Scan for the cell matching the given text and deliver its (X, Y) coordinate at center. 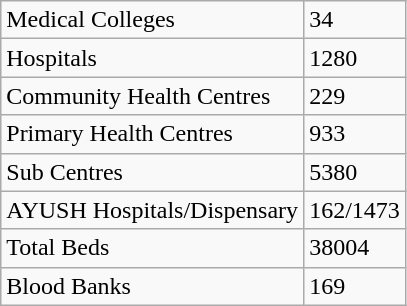
34 (355, 20)
Primary Health Centres (152, 134)
AYUSH Hospitals/Dispensary (152, 210)
229 (355, 96)
Medical Colleges (152, 20)
Sub Centres (152, 172)
1280 (355, 58)
38004 (355, 248)
Total Beds (152, 248)
Hospitals (152, 58)
5380 (355, 172)
Community Health Centres (152, 96)
162/1473 (355, 210)
Blood Banks (152, 286)
933 (355, 134)
169 (355, 286)
